Find where the given text appears and provide that cell's center as (x, y) coordinate. 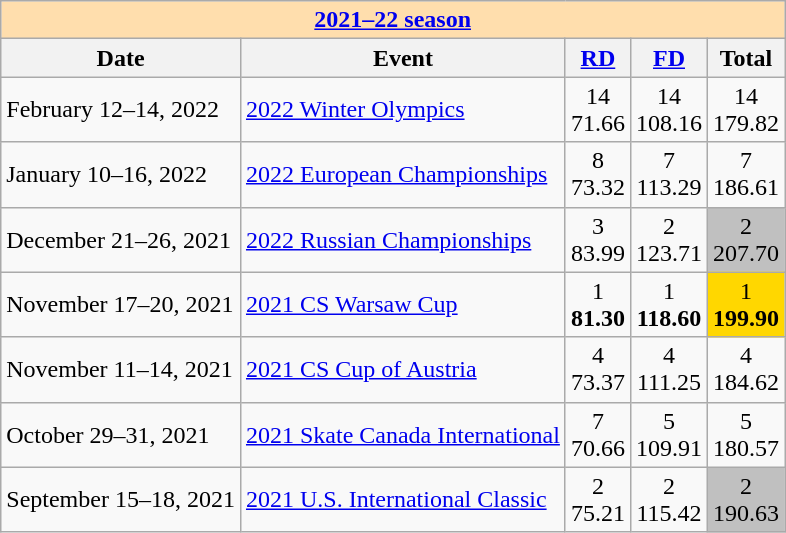
2022 Winter Olympics (402, 110)
2022 European Championships (402, 174)
2 190.63 (746, 500)
7 113.29 (668, 174)
5 109.91 (668, 434)
5 180.57 (746, 434)
October 29–31, 2021 (121, 434)
2021 Skate Canada International (402, 434)
14 179.82 (746, 110)
Date (121, 58)
RD (598, 58)
January 10–16, 2022 (121, 174)
September 15–18, 2021 (121, 500)
1 118.60 (668, 304)
2 123.71 (668, 240)
1 199.90 (746, 304)
2021 CS Warsaw Cup (402, 304)
4 184.62 (746, 370)
3 83.99 (598, 240)
FD (668, 58)
2 207.70 (746, 240)
1 81.30 (598, 304)
2021 CS Cup of Austria (402, 370)
7 186.61 (746, 174)
2021–22 season (393, 20)
2021 U.S. International Classic (402, 500)
February 12–14, 2022 (121, 110)
7 70.66 (598, 434)
Event (402, 58)
14 71.66 (598, 110)
4 73.37 (598, 370)
December 21–26, 2021 (121, 240)
November 17–20, 2021 (121, 304)
Total (746, 58)
November 11–14, 2021 (121, 370)
4 111.25 (668, 370)
2022 Russian Championships (402, 240)
2 75.21 (598, 500)
8 73.32 (598, 174)
14 108.16 (668, 110)
2 115.42 (668, 500)
